Provide the [x, y] coordinate of the cell's center where the given text is located.  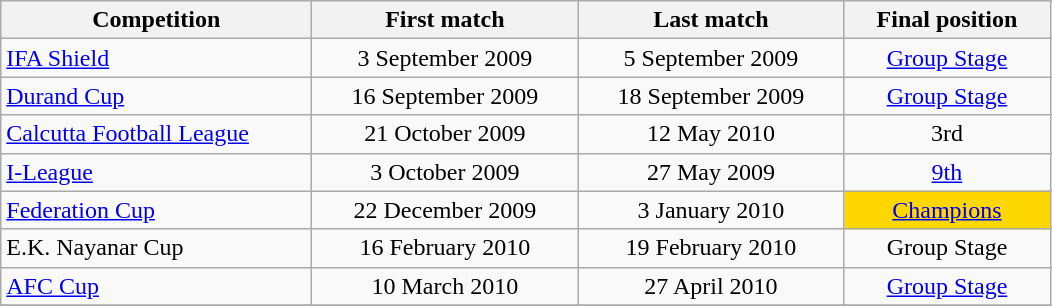
18 September 2009 [711, 96]
3rd [947, 134]
Competition [156, 20]
AFC Cup [156, 286]
5 September 2009 [711, 58]
Federation Cup [156, 210]
19 February 2010 [711, 248]
27 May 2009 [711, 172]
Last match [711, 20]
16 February 2010 [445, 248]
Calcutta Football League [156, 134]
27 April 2010 [711, 286]
3 September 2009 [445, 58]
Final position [947, 20]
10 March 2010 [445, 286]
3 January 2010 [711, 210]
3 October 2009 [445, 172]
12 May 2010 [711, 134]
First match [445, 20]
Champions [947, 210]
22 December 2009 [445, 210]
9th [947, 172]
21 October 2009 [445, 134]
IFA Shield [156, 58]
16 September 2009 [445, 96]
E.K. Nayanar Cup [156, 248]
Durand Cup [156, 96]
I-League [156, 172]
